From the cell containing the given text, extract its center point as [x, y] coordinate. 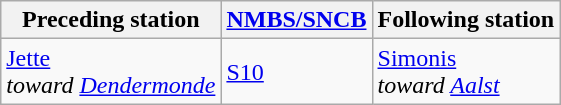
Following station [466, 20]
NMBS/SNCB [296, 20]
Preceding station [111, 20]
S10 [296, 72]
Jettetoward Dendermonde [111, 72]
Simonistoward Aalst [466, 72]
